Return (x, y) of the center of cell containing provided text 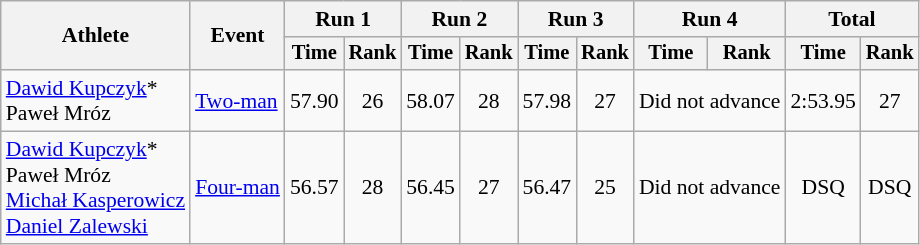
57.98 (548, 100)
57.90 (314, 100)
Run 3 (576, 19)
Dawid Kupczyk*Paweł Mróz (96, 100)
58.07 (430, 100)
Dawid Kupczyk*Paweł MrózMichał KasperowiczDaniel Zalewski (96, 188)
Run 1 (343, 19)
Event (238, 36)
Four-man (238, 188)
26 (373, 100)
56.47 (548, 188)
56.45 (430, 188)
Athlete (96, 36)
Two-man (238, 100)
25 (605, 188)
2:53.95 (822, 100)
Run 2 (459, 19)
Total (852, 19)
56.57 (314, 188)
Run 4 (710, 19)
